Scan for the cell matching the given text and deliver its [x, y] coordinate at center. 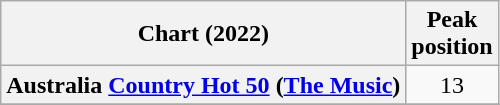
Peakposition [452, 34]
13 [452, 85]
Chart (2022) [204, 34]
Australia Country Hot 50 (The Music) [204, 85]
